Extract the [X, Y] coordinate from the center of the cell holding the provided text.  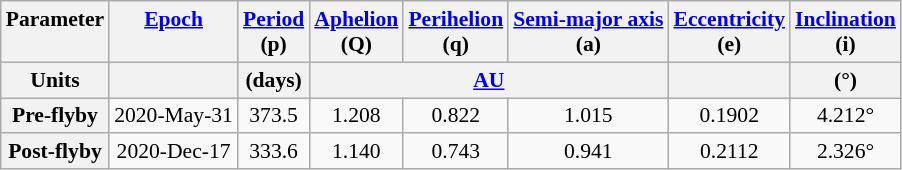
1.140 [356, 152]
1.208 [356, 116]
Post-flyby [55, 152]
AU [488, 80]
4.212° [846, 116]
0.743 [456, 152]
Parameter [55, 32]
2.326° [846, 152]
0.2112 [729, 152]
(days) [274, 80]
Epoch [174, 32]
0.1902 [729, 116]
Inclination(i) [846, 32]
0.822 [456, 116]
1.015 [588, 116]
2020-Dec-17 [174, 152]
Eccentricity(e) [729, 32]
0.941 [588, 152]
Units [55, 80]
Period(p) [274, 32]
2020-May-31 [174, 116]
373.5 [274, 116]
Perihelion(q) [456, 32]
Aphelion(Q) [356, 32]
Semi-major axis(a) [588, 32]
Pre-flyby [55, 116]
333.6 [274, 152]
(°) [846, 80]
